Capture the cell that displays the provided text and extract its [x, y] central coordinate. 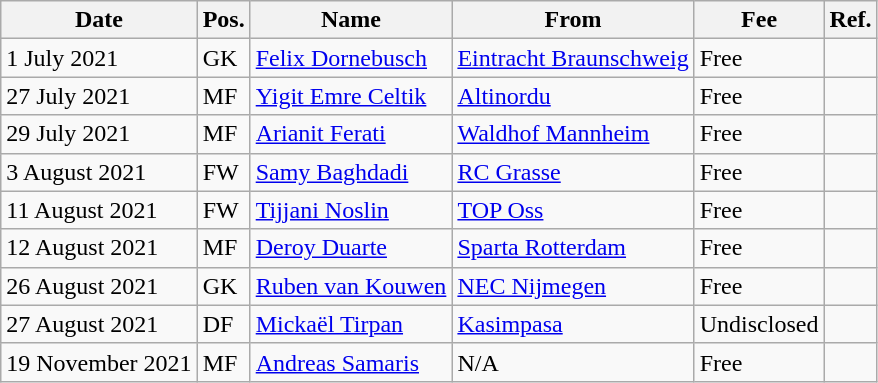
Kasimpasa [573, 324]
Yigit Emre Celtik [351, 96]
12 August 2021 [99, 248]
Felix Dornebusch [351, 58]
Waldhof Mannheim [573, 134]
Fee [759, 20]
11 August 2021 [99, 210]
26 August 2021 [99, 286]
N/A [573, 362]
Pos. [224, 20]
Mickaël Tirpan [351, 324]
Tijjani Noslin [351, 210]
3 August 2021 [99, 172]
19 November 2021 [99, 362]
Samy Baghdadi [351, 172]
Name [351, 20]
Undisclosed [759, 324]
Arianit Ferati [351, 134]
From [573, 20]
27 July 2021 [99, 96]
Eintracht Braunschweig [573, 58]
Ruben van Kouwen [351, 286]
29 July 2021 [99, 134]
27 August 2021 [99, 324]
Ref. [850, 20]
RC Grasse [573, 172]
NEC Nijmegen [573, 286]
Date [99, 20]
Andreas Samaris [351, 362]
Altinordu [573, 96]
DF [224, 324]
1 July 2021 [99, 58]
Sparta Rotterdam [573, 248]
TOP Oss [573, 210]
Deroy Duarte [351, 248]
